Return the (X, Y) coordinate for the center point of the cell that contains the specified text.  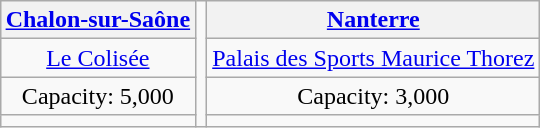
Capacity: 5,000 (98, 96)
Nanterre (374, 20)
Le Colisée (98, 58)
Chalon-sur-Saône (98, 20)
Capacity: 3,000 (374, 96)
Palais des Sports Maurice Thorez (374, 58)
